Search for the cell housing the specified text and yield its [X, Y] center coordinate. 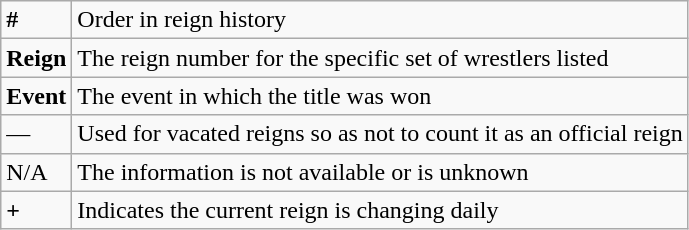
+ [36, 210]
Event [36, 96]
# [36, 20]
— [36, 134]
Used for vacated reigns so as not to count it as an official reign [380, 134]
Indicates the current reign is changing daily [380, 210]
The information is not available or is unknown [380, 172]
The reign number for the specific set of wrestlers listed [380, 58]
N/A [36, 172]
Order in reign history [380, 20]
Reign [36, 58]
The event in which the title was won [380, 96]
